Scan for the cell matching the given text and deliver its (X, Y) coordinate at center. 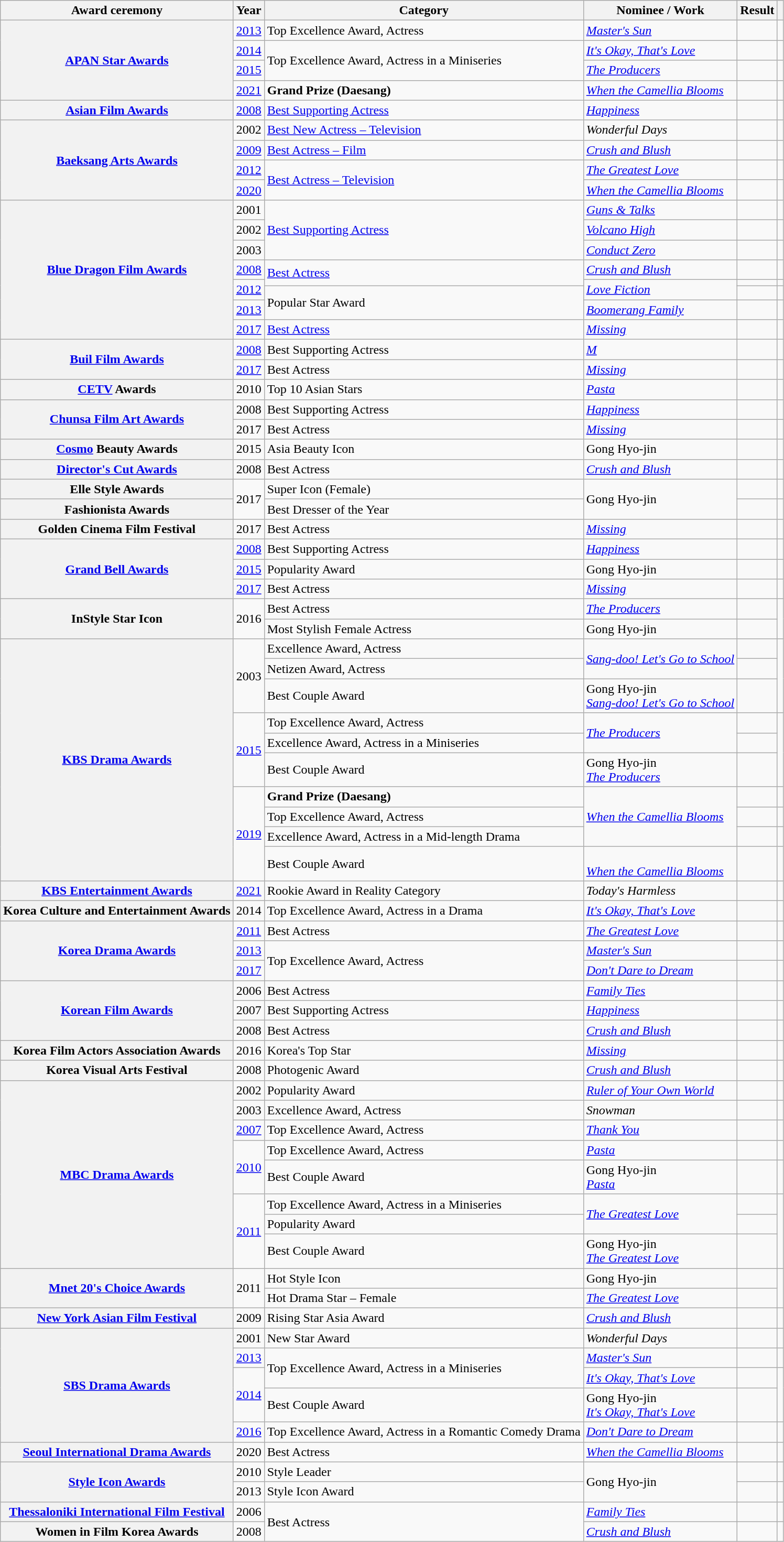
Snowman (660, 1110)
Category (423, 10)
Best Dresser of the Year (423, 509)
Fashionista Awards (117, 509)
Most Stylish Female Actress (423, 629)
Buil Film Awards (117, 360)
Cosmo Beauty Awards (117, 449)
M (660, 350)
Asian Film Awards (117, 110)
Volcano High (660, 230)
Style Icon Award (423, 1492)
2019 (248, 833)
Best Actress – Television (423, 180)
Baeksang Arts Awards (117, 160)
MBC Drama Awards (117, 1174)
Asia Beauty Icon (423, 449)
Ruler of Your Own World (660, 1090)
Director's Cut Awards (117, 469)
Korea Visual Arts Festival (117, 1070)
Women in Film Korea Awards (117, 1532)
Seoul International Drama Awards (117, 1452)
Photogenic Award (423, 1070)
Excellence Award, Actress in a Miniseries (423, 743)
Hot Style Icon (423, 1278)
Blue Dragon Film Awards (117, 269)
Excellence Award, Actress in a Mid-length Drama (423, 837)
Grand Bell Awards (117, 569)
Conduct Zero (660, 250)
Love Fiction (660, 290)
New York Asian Film Festival (117, 1318)
Best New Actress – Television (423, 130)
Chunsa Film Art Awards (117, 419)
Guns & Talks (660, 210)
InStyle Star Icon (117, 619)
Year (248, 10)
Korea Film Actors Association Awards (117, 1050)
Top 10 Asian Stars (423, 389)
Netizen Award, Actress (423, 669)
Gong Hyo-jin The Producers (660, 769)
Rising Star Asia Award (423, 1318)
KBS Entertainment Awards (117, 891)
Best Actress – Film (423, 150)
Gong Hyo-jin The Greatest Love (660, 1251)
Gong Hyo-jin Sang-doo! Let's Go to School (660, 696)
APAN Star Awards (117, 60)
Elle Style Awards (117, 489)
Super Icon (Female) (423, 489)
Top Excellence Award, Actress in a Romantic Comedy Drama (423, 1432)
Gong Hyo-jin Pasta (660, 1177)
KBS Drama Awards (117, 760)
Rookie Award in Reality Category (423, 891)
Top Excellence Award, Actress in a Drama (423, 910)
Style Leader (423, 1472)
Mnet 20's Choice Awards (117, 1288)
Thank You (660, 1130)
New Star Award (423, 1338)
Popular Star Award (423, 303)
SBS Drama Awards (117, 1385)
Gong Hyo-jin It's Okay, That's Love (660, 1405)
Award ceremony (117, 10)
Nominee / Work (660, 10)
Korea's Top Star (423, 1050)
Boomerang Family (660, 310)
Golden Cinema Film Festival (117, 529)
Thessaloniki International Film Festival (117, 1512)
Result (757, 10)
Style Icon Awards (117, 1482)
Korea Culture and Entertainment Awards (117, 910)
Korea Drama Awards (117, 950)
Today's Harmless (660, 891)
Hot Drama Star – Female (423, 1298)
Korean Film Awards (117, 1011)
CETV Awards (117, 389)
Sang-doo! Let's Go to School (660, 659)
